Identify which cell holds the provided text, then report its (x, y) central coordinate. 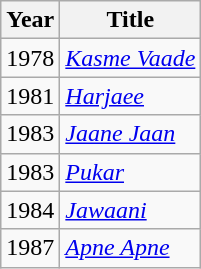
1981 (30, 96)
Jaane Jaan (130, 134)
1978 (30, 58)
1984 (30, 210)
Kasme Vaade (130, 58)
Pukar (130, 172)
Apne Apne (130, 248)
Harjaee (130, 96)
Jawaani (130, 210)
1987 (30, 248)
Title (130, 20)
Year (30, 20)
